Return (X, Y) of the center of cell containing provided text 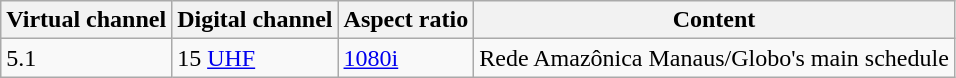
Content (714, 20)
1080i (406, 58)
Digital channel (255, 20)
15 UHF (255, 58)
5.1 (86, 58)
Virtual channel (86, 20)
Aspect ratio (406, 20)
Rede Amazônica Manaus/Globo's main schedule (714, 58)
